From the cell containing the given text, extract its center point as [x, y] coordinate. 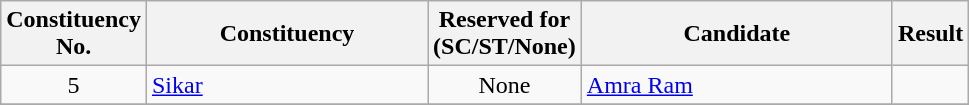
Candidate [736, 34]
Reserved for(SC/ST/None) [505, 34]
Amra Ram [736, 85]
5 [74, 85]
Constituency [286, 34]
Result [930, 34]
None [505, 85]
Constituency No. [74, 34]
Sikar [286, 85]
